Scan for the cell matching the given text and deliver its (x, y) coordinate at center. 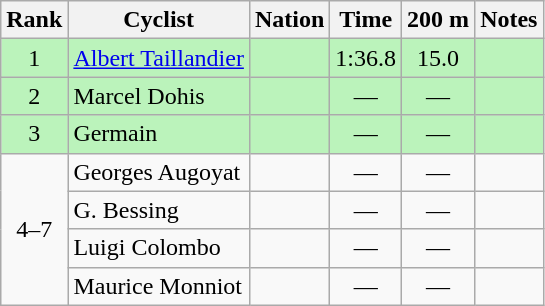
4–7 (34, 229)
Cyclist (159, 20)
Rank (34, 20)
15.0 (438, 58)
3 (34, 134)
Notes (509, 20)
Time (366, 20)
200 m (438, 20)
Germain (159, 134)
G. Bessing (159, 210)
Georges Augoyat (159, 172)
Maurice Monniot (159, 286)
1:36.8 (366, 58)
Luigi Colombo (159, 248)
Albert Taillandier (159, 58)
Marcel Dohis (159, 96)
1 (34, 58)
Nation (289, 20)
2 (34, 96)
